Return the (X, Y) coordinate for the center point of the cell that contains the specified text.  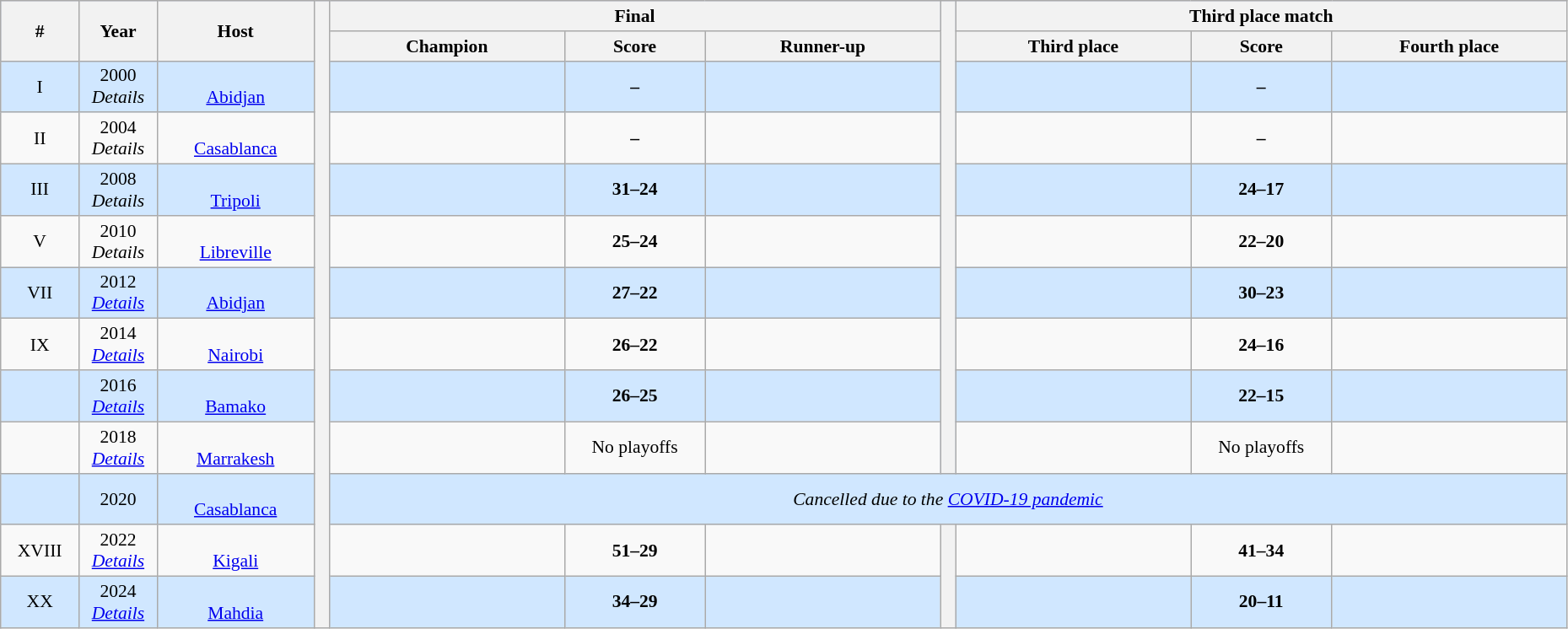
Cancelled due to the COVID-19 pandemic (948, 499)
I (40, 86)
2012Details (118, 293)
2014Details (118, 344)
41–34 (1262, 551)
2018Details (118, 447)
Mahdia (235, 602)
25–24 (634, 241)
2024Details (118, 602)
XX (40, 602)
24–16 (1262, 344)
Libreville (235, 241)
2016Details (118, 396)
# (40, 30)
Champion (447, 46)
XVIII (40, 551)
51–29 (634, 551)
31–24 (634, 191)
22–20 (1262, 241)
Kigali (235, 551)
Bamako (235, 396)
Third place match (1261, 16)
26–25 (634, 396)
Runner-up (822, 46)
IX (40, 344)
2000Details (118, 86)
2010Details (118, 241)
20–11 (1262, 602)
Final (635, 16)
2020 (118, 499)
Tripoli (235, 191)
27–22 (634, 293)
V (40, 241)
III (40, 191)
Nairobi (235, 344)
Marrakesh (235, 447)
26–22 (634, 344)
Third place (1073, 46)
22–15 (1262, 396)
Year (118, 30)
2008Details (118, 191)
2022Details (118, 551)
II (40, 138)
VII (40, 293)
24–17 (1262, 191)
Host (235, 30)
Fourth place (1449, 46)
30–23 (1262, 293)
34–29 (634, 602)
2004Details (118, 138)
